Return (x, y) of the center of cell containing provided text 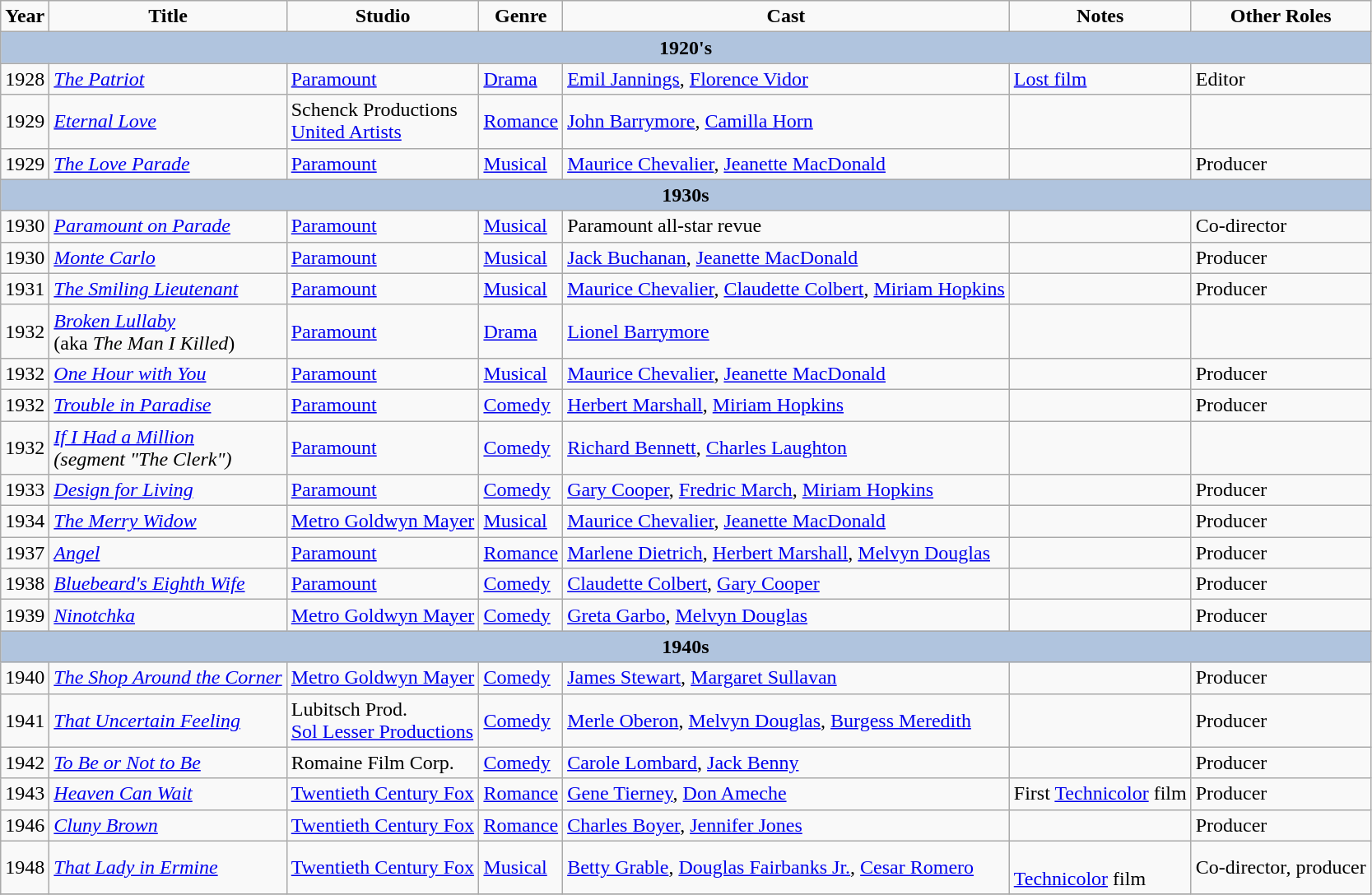
Broken Lullaby(aka The Man I Killed) (168, 331)
Lost film (1100, 79)
1941 (25, 721)
The Merry Widow (168, 522)
Claudette Colbert, Gary Cooper (787, 584)
The Smiling Lieutenant (168, 289)
Notes (1100, 16)
Heaven Can Wait (168, 794)
1931 (25, 289)
That Uncertain Feeling (168, 721)
Jack Buchanan, Jeanette MacDonald (787, 257)
Bluebeard's Eighth Wife (168, 584)
Gene Tierney, Don Ameche (787, 794)
Cast (787, 16)
Monte Carlo (168, 257)
1948 (25, 867)
First Technicolor film (1100, 794)
Paramount all-star revue (787, 226)
Studio (383, 16)
1938 (25, 584)
1933 (25, 490)
One Hour with You (168, 373)
Angel (168, 553)
1937 (25, 553)
Co-director, producer (1281, 867)
Co-director (1281, 226)
1940s (686, 647)
1939 (25, 615)
The Shop Around the Corner (168, 678)
Carole Lombard, Jack Benny (787, 763)
Title (168, 16)
Lubitsch Prod.Sol Lesser Productions (383, 721)
Schenck ProductionsUnited Artists (383, 122)
The Patriot (168, 79)
1942 (25, 763)
That Lady in Ermine (168, 867)
If I Had a Million(segment "The Clerk") (168, 447)
Marlene Dietrich, Herbert Marshall, Melvyn Douglas (787, 553)
Trouble in Paradise (168, 405)
Other Roles (1281, 16)
Betty Grable, Douglas Fairbanks Jr., Cesar Romero (787, 867)
1928 (25, 79)
Year (25, 16)
Cluny Brown (168, 825)
James Stewart, Margaret Sullavan (787, 678)
Greta Garbo, Melvyn Douglas (787, 615)
Emil Jannings, Florence Vidor (787, 79)
1930s (686, 195)
Paramount on Parade (168, 226)
Maurice Chevalier, Claudette Colbert, Miriam Hopkins (787, 289)
Charles Boyer, Jennifer Jones (787, 825)
1946 (25, 825)
1940 (25, 678)
John Barrymore, Camilla Horn (787, 122)
Design for Living (168, 490)
To Be or Not to Be (168, 763)
The Love Parade (168, 164)
Romaine Film Corp. (383, 763)
Ninotchka (168, 615)
1920's (686, 48)
Gary Cooper, Fredric March, Miriam Hopkins (787, 490)
Genre (521, 16)
Merle Oberon, Melvyn Douglas, Burgess Meredith (787, 721)
Technicolor film (1100, 867)
Herbert Marshall, Miriam Hopkins (787, 405)
Lionel Barrymore (787, 331)
1943 (25, 794)
1934 (25, 522)
Eternal Love (168, 122)
Richard Bennett, Charles Laughton (787, 447)
Editor (1281, 79)
